Find where the given text appears and provide that cell's center as [x, y] coordinate. 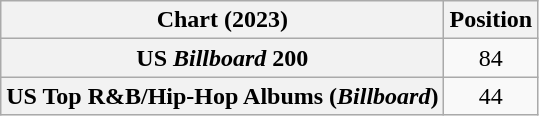
US Top R&B/Hip-Hop Albums (Billboard) [222, 96]
Chart (2023) [222, 20]
US Billboard 200 [222, 58]
84 [491, 58]
44 [491, 96]
Position [491, 20]
